Detect which cell encompasses the target text, then output its [x, y] center coordinate. 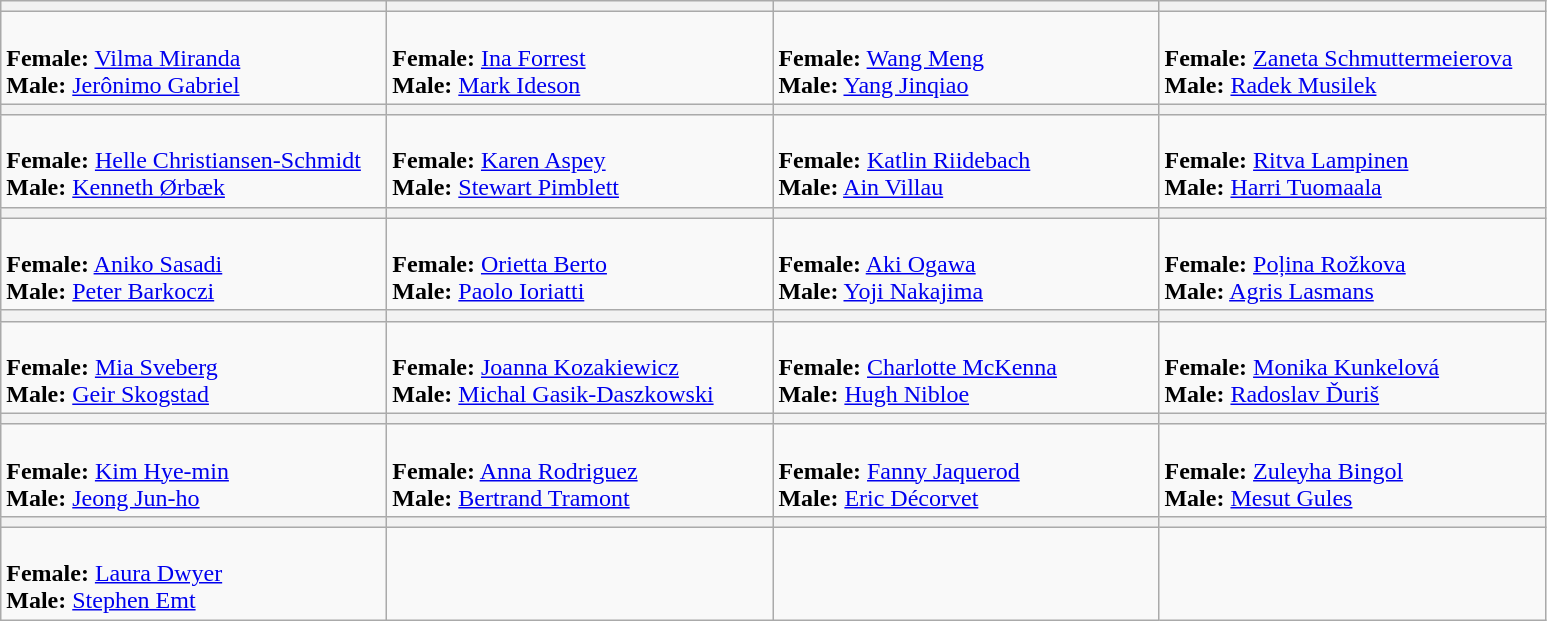
Female: Vilma Miranda Male: Jerônimo Gabriel [194, 58]
Female: Monika Kunkelová Male: Radoslav Ďuriš [1352, 367]
Female: Aki Ogawa Male: Yoji Nakajima [966, 264]
Female: Katlin Riidebach Male: Ain Villau [966, 161]
Female: Anna Rodriguez Male: Bertrand Tramont [580, 470]
Female: Zuleyha Bingol Male: Mesut Gules [1352, 470]
Female: Poļina Rožkova Male: Agris Lasmans [1352, 264]
Female: Ritva Lampinen Male: Harri Tuomaala [1352, 161]
Female: Mia Sveberg Male: Geir Skogstad [194, 367]
Female: Aniko Sasadi Male: Peter Barkoczi [194, 264]
Female: Zaneta Schmuttermeierova Male: Radek Musilek [1352, 58]
Female: Laura Dwyer Male: Stephen Emt [194, 573]
Female: Orietta Berto Male: Paolo Ioriatti [580, 264]
Female: Charlotte McKenna Male: Hugh Nibloe [966, 367]
Female: Wang Meng Male: Yang Jinqiao [966, 58]
Female: Ina Forrest Male: Mark Ideson [580, 58]
Female: Karen Aspey Male: Stewart Pimblett [580, 161]
Female: Kim Hye-min Male: Jeong Jun-ho [194, 470]
Female: Fanny Jaquerod Male: Eric Décorvet [966, 470]
Female: Joanna Kozakiewicz Male: Michal Gasik-Daszkowski [580, 367]
Female: Helle Christiansen-Schmidt Male: Kenneth Ørbæk [194, 161]
